Search for the cell housing the specified text and yield its [X, Y] center coordinate. 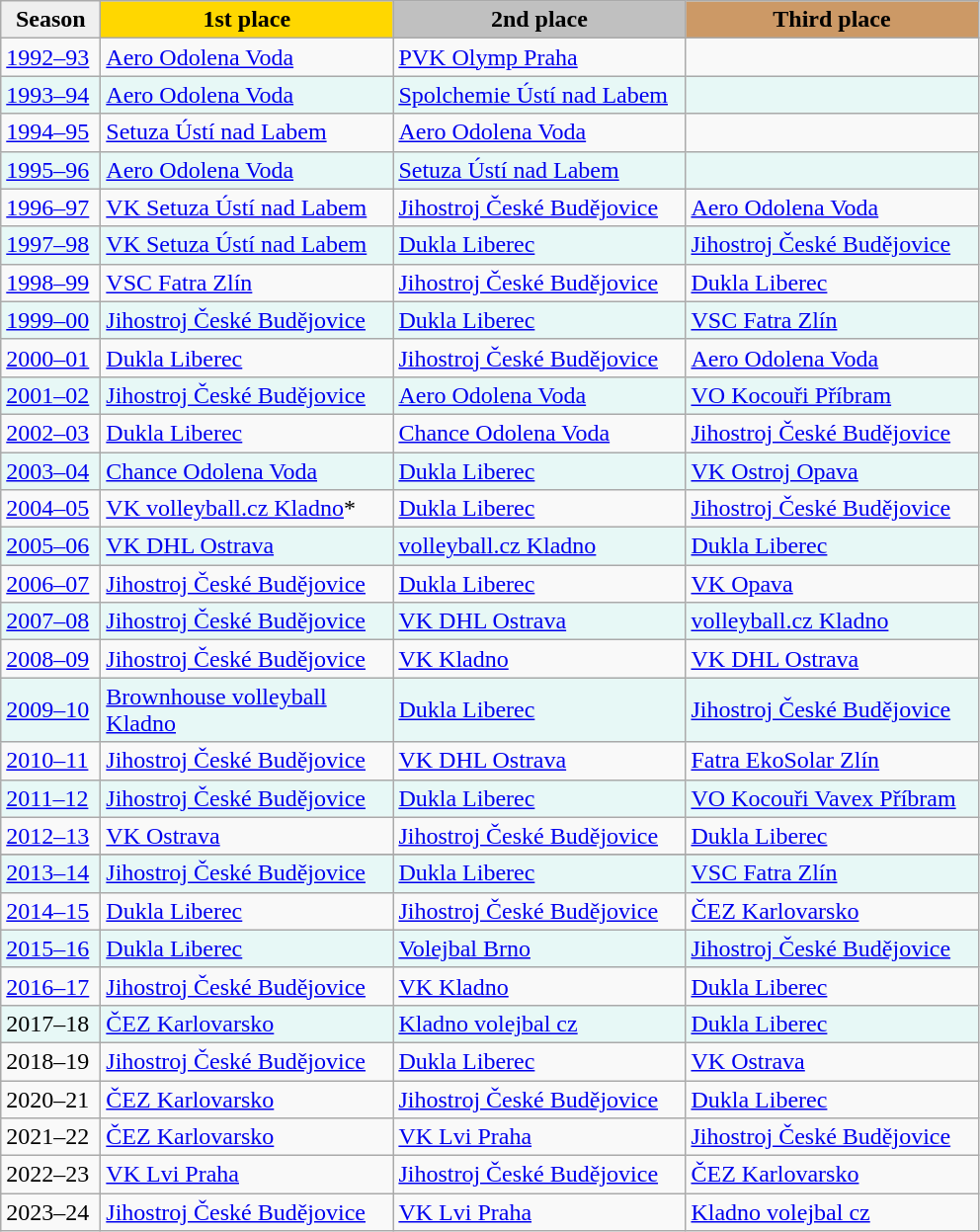
VO Kocouři Vavex Příbram [832, 798]
2020–21 [51, 1100]
2023–24 [51, 1212]
2005–06 [51, 546]
2014–15 [51, 911]
VK Ostroj Opava [832, 471]
2007–08 [51, 621]
2010–11 [51, 761]
1999–00 [51, 320]
2008–09 [51, 659]
Fatra EkoSolar Zlín [832, 761]
2011–12 [51, 798]
Spolchemie Ústí nad Labem [539, 95]
1993–94 [51, 95]
PVK Olymp Praha [539, 57]
VK volleyball.cz Kladno* [247, 509]
2016–17 [51, 986]
2017–18 [51, 1024]
VO Kocouři Příbram [832, 395]
2003–04 [51, 471]
2021–22 [51, 1137]
2013–14 [51, 873]
1998–99 [51, 283]
Season [51, 20]
1997–98 [51, 245]
2002–03 [51, 433]
2001–02 [51, 395]
Brownhouse volleyball Kladno [247, 709]
2009–10 [51, 709]
2000–01 [51, 358]
2018–19 [51, 1061]
1996–97 [51, 207]
2004–05 [51, 509]
2022–23 [51, 1175]
2012–13 [51, 836]
2nd place [539, 20]
Volejbal Brno [539, 948]
VK Opava [832, 584]
1st place [247, 20]
2015–16 [51, 948]
1994–95 [51, 132]
1995–96 [51, 170]
2006–07 [51, 584]
1992–93 [51, 57]
Third place [832, 20]
